Detect which cell encompasses the target text, then output its [X, Y] center coordinate. 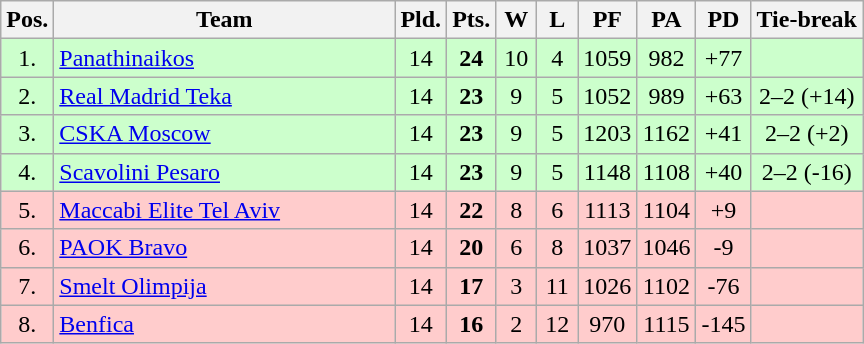
-145 [724, 324]
24 [472, 58]
970 [608, 324]
Tie-break [807, 20]
1203 [608, 134]
10 [516, 58]
1108 [666, 172]
982 [666, 58]
12 [558, 324]
1104 [666, 210]
+9 [724, 210]
Real Madrid Teka [224, 96]
-76 [724, 286]
6. [28, 248]
1052 [608, 96]
-9 [724, 248]
16 [472, 324]
CSKA Moscow [224, 134]
11 [558, 286]
2 [516, 324]
PA [666, 20]
Pts. [472, 20]
Pos. [28, 20]
+40 [724, 172]
8. [28, 324]
PD [724, 20]
PF [608, 20]
1. [28, 58]
2–2 (+2) [807, 134]
4 [558, 58]
17 [472, 286]
1102 [666, 286]
+41 [724, 134]
1113 [608, 210]
L [558, 20]
+63 [724, 96]
20 [472, 248]
1046 [666, 248]
1037 [608, 248]
1115 [666, 324]
1148 [608, 172]
1162 [666, 134]
5. [28, 210]
Panathinaikos [224, 58]
W [516, 20]
7. [28, 286]
989 [666, 96]
Pld. [421, 20]
2. [28, 96]
22 [472, 210]
Team [224, 20]
Scavolini Pesaro [224, 172]
2–2 (-16) [807, 172]
4. [28, 172]
2–2 (+14) [807, 96]
Smelt Olimpija [224, 286]
3. [28, 134]
+77 [724, 58]
Maccabi Elite Tel Aviv [224, 210]
1026 [608, 286]
1059 [608, 58]
3 [516, 286]
Benfica [224, 324]
PAOK Bravo [224, 248]
